Capture the cell that displays the provided text and extract its [x, y] central coordinate. 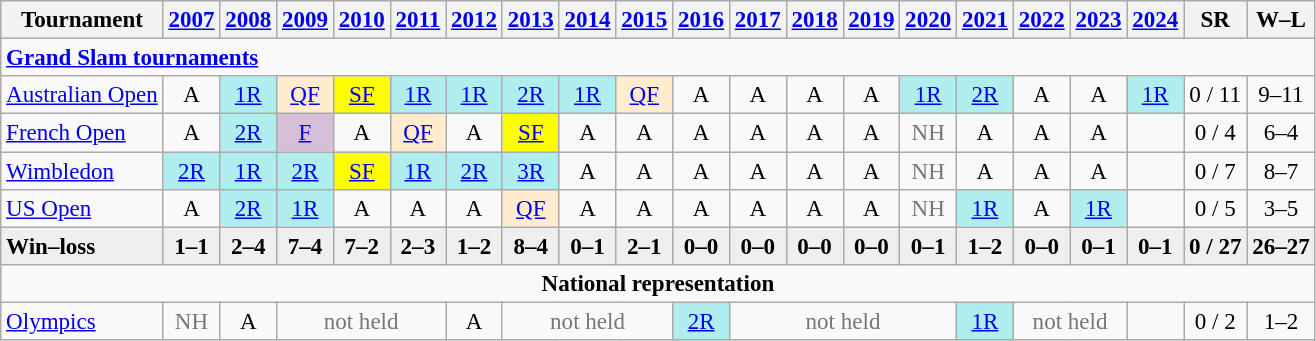
Australian Open [82, 95]
3R [530, 171]
9–11 [1281, 95]
26–27 [1281, 246]
0 / 4 [1216, 133]
2015 [644, 20]
2–1 [644, 246]
2017 [758, 20]
SR [1216, 20]
2009 [306, 20]
2014 [588, 20]
2022 [1042, 20]
1–1 [192, 246]
2–4 [248, 246]
2008 [248, 20]
0 / 2 [1216, 322]
2016 [702, 20]
Tournament [82, 20]
6–4 [1281, 133]
8–7 [1281, 171]
7–2 [362, 246]
7–4 [306, 246]
2019 [872, 20]
2012 [474, 20]
W–L [1281, 20]
National representation [658, 284]
2010 [362, 20]
2018 [814, 20]
Olympics [82, 322]
2–3 [418, 246]
2013 [530, 20]
0 / 5 [1216, 209]
2007 [192, 20]
Win–loss [82, 246]
0 / 7 [1216, 171]
8–4 [530, 246]
Grand Slam tournaments [658, 58]
French Open [82, 133]
2011 [418, 20]
US Open [82, 209]
2023 [1098, 20]
2024 [1156, 20]
0 / 11 [1216, 95]
Wimbledon [82, 171]
3–5 [1281, 209]
2020 [928, 20]
F [306, 133]
0 / 27 [1216, 246]
2021 [986, 20]
